Output the (X, Y) coordinate of the center of the cell containing the given text.  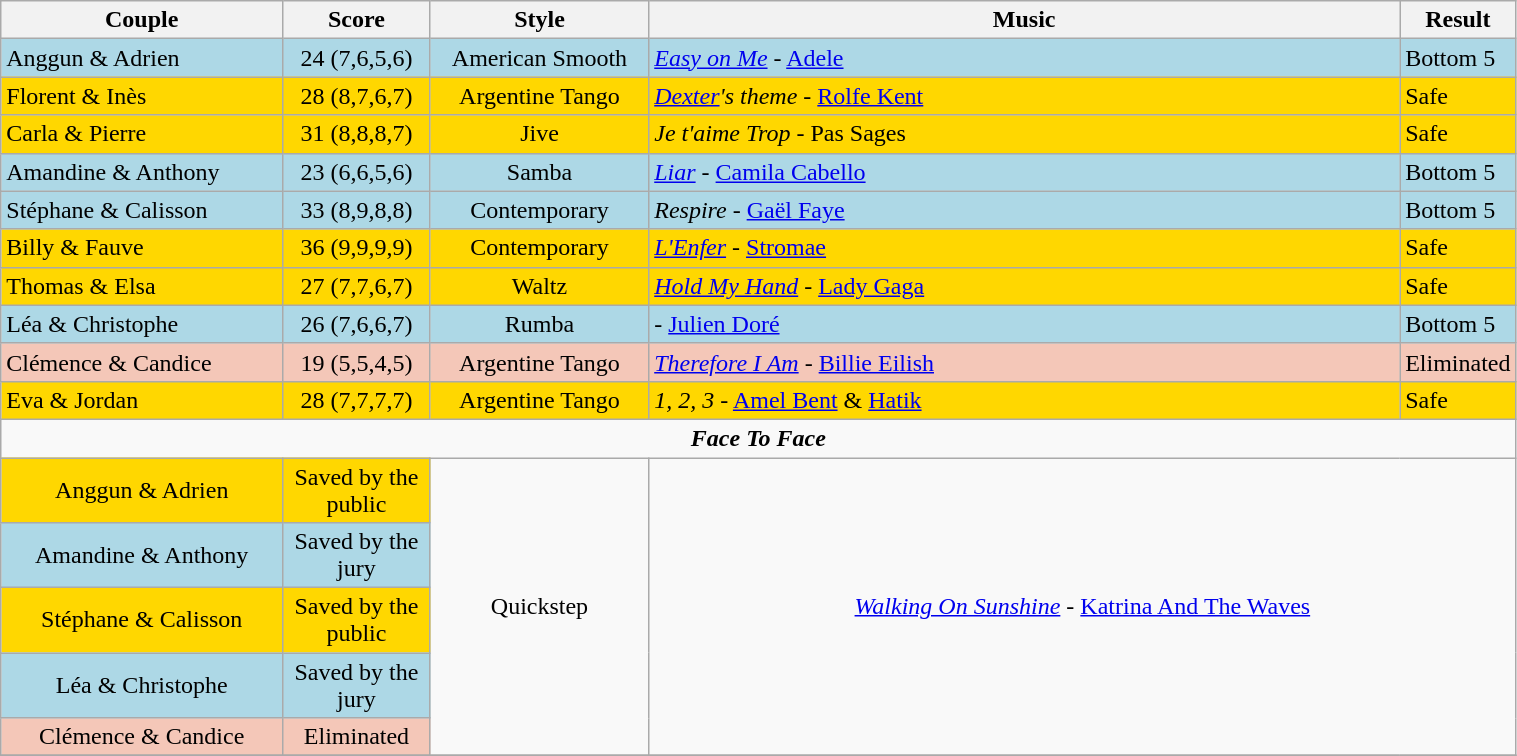
26 (7,6,6,7) (357, 324)
Carla & Pierre (142, 134)
1, 2, 3 - Amel Bent & Hatik (1024, 400)
Hold My Hand - Lady Gaga (1024, 286)
Score (357, 20)
Respire - Gaël Faye (1024, 210)
28 (7,7,7,7) (357, 400)
Couple (142, 20)
Style (539, 20)
31 (8,8,8,7) (357, 134)
Waltz (539, 286)
Easy on Me - Adele (1024, 58)
19 (5,5,4,5) (357, 362)
Walking On Sunshine - Katrina And The Waves (1082, 607)
- Julien Doré (1024, 324)
Quickstep (539, 607)
Therefore I Am - Billie Eilish (1024, 362)
Result (1458, 20)
33 (8,9,8,8) (357, 210)
American Smooth (539, 58)
23 (6,6,5,6) (357, 172)
L'Enfer - Stromae (1024, 248)
Florent & Inès (142, 96)
Samba (539, 172)
Rumba (539, 324)
27 (7,7,6,7) (357, 286)
Music (1024, 20)
Liar - Camila Cabello (1024, 172)
Je t'aime Trop - Pas Sages (1024, 134)
Face To Face (758, 438)
24 (7,6,5,6) (357, 58)
Eva & Jordan (142, 400)
36 (9,9,9,9) (357, 248)
Billy & Fauve (142, 248)
Thomas & Elsa (142, 286)
28 (8,7,6,7) (357, 96)
Jive (539, 134)
Dexter's theme - Rolfe Kent (1024, 96)
